Extract the (x, y) coordinate from the center of the cell holding the provided text.  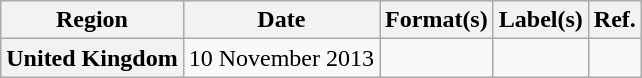
Date (281, 20)
10 November 2013 (281, 58)
Label(s) (540, 20)
Ref. (614, 20)
United Kingdom (92, 58)
Region (92, 20)
Format(s) (437, 20)
